Identify which cell holds the provided text, then report its (x, y) central coordinate. 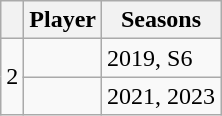
2019, S6 (162, 58)
Seasons (162, 20)
2 (12, 77)
2021, 2023 (162, 96)
Player (63, 20)
